Provide the [X, Y] coordinate of the cell's center where the given text is located.  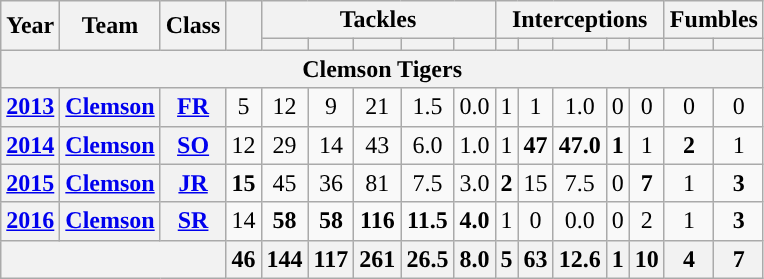
63 [536, 259]
1.5 [428, 107]
117 [331, 259]
36 [331, 183]
6.0 [428, 145]
SO [193, 145]
Year [30, 26]
FR [193, 107]
2016 [30, 221]
4.0 [474, 221]
3.0 [474, 183]
11.5 [428, 221]
46 [244, 259]
12.6 [580, 259]
2013 [30, 107]
26.5 [428, 259]
43 [378, 145]
116 [378, 221]
81 [378, 183]
2014 [30, 145]
2015 [30, 183]
8.0 [474, 259]
SR [193, 221]
Fumbles [714, 20]
Class [193, 26]
144 [284, 259]
Team [110, 26]
45 [284, 183]
47.0 [580, 145]
4 [689, 259]
21 [378, 107]
29 [284, 145]
10 [646, 259]
Clemson Tigers [382, 69]
9 [331, 107]
JR [193, 183]
Tackles [378, 20]
Interceptions [580, 20]
261 [378, 259]
47 [536, 145]
